Identify which cell holds the provided text, then report its [X, Y] central coordinate. 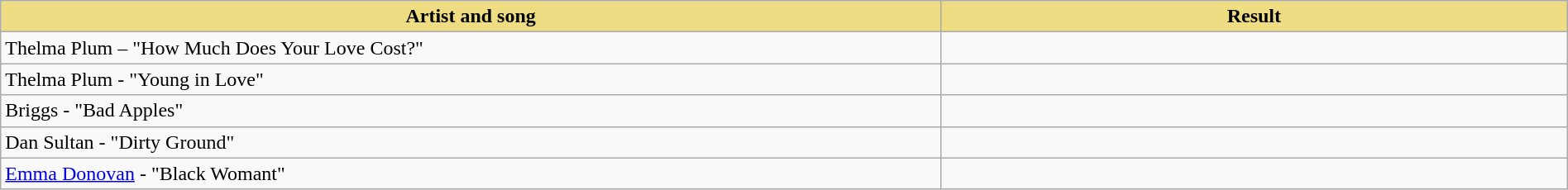
Artist and song [471, 17]
Result [1254, 17]
Briggs - "Bad Apples" [471, 111]
Thelma Plum – "How Much Does Your Love Cost?" [471, 48]
Dan Sultan - "Dirty Ground" [471, 142]
Emma Donovan - "Black Womant" [471, 173]
Thelma Plum - "Young in Love" [471, 79]
